Return [X, Y] of the center of cell containing provided text 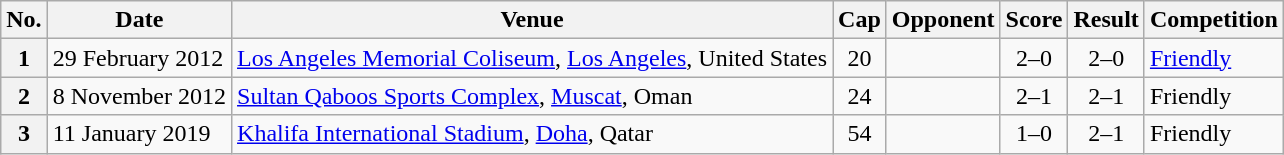
11 January 2019 [139, 134]
Opponent [943, 20]
Competition [1214, 20]
Los Angeles Memorial Coliseum, Los Angeles, United States [532, 58]
54 [860, 134]
2 [24, 96]
No. [24, 20]
3 [24, 134]
Score [1034, 20]
20 [860, 58]
Date [139, 20]
Sultan Qaboos Sports Complex, Muscat, Oman [532, 96]
8 November 2012 [139, 96]
24 [860, 96]
29 February 2012 [139, 58]
1 [24, 58]
Cap [860, 20]
Venue [532, 20]
1–0 [1034, 134]
Khalifa International Stadium, Doha, Qatar [532, 134]
Result [1106, 20]
